Find where the given text appears and provide that cell's center as [x, y] coordinate. 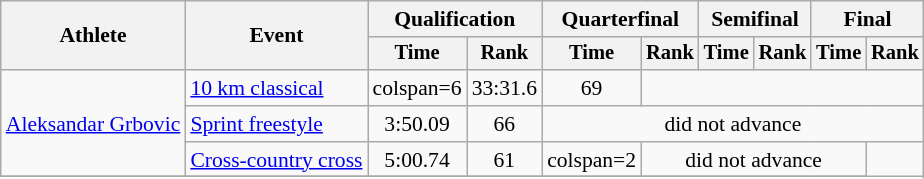
Cross-country cross [276, 160]
colspan=6 [418, 88]
Athlete [94, 36]
10 km classical [276, 88]
69 [592, 88]
Semifinal [755, 19]
Qualification [456, 19]
3:50.09 [418, 124]
Final [867, 19]
5:00.74 [418, 160]
Quarterfinal [620, 19]
Aleksandar Grbovic [94, 124]
Event [276, 36]
61 [504, 160]
66 [504, 124]
33:31.6 [504, 88]
Sprint freestyle [276, 124]
colspan=2 [592, 160]
